Capture the cell that displays the provided text and extract its (x, y) central coordinate. 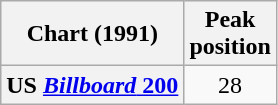
Chart (1991) (92, 34)
US Billboard 200 (92, 85)
Peakposition (230, 34)
28 (230, 85)
